Search for the cell housing the specified text and yield its (X, Y) center coordinate. 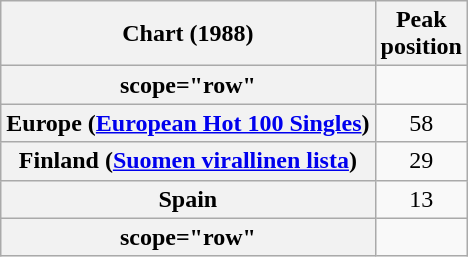
13 (421, 199)
Europe (European Hot 100 Singles) (188, 123)
29 (421, 161)
Chart (1988) (188, 34)
Finland (Suomen virallinen lista) (188, 161)
58 (421, 123)
Peakposition (421, 34)
Spain (188, 199)
